Detect which cell encompasses the target text, then output its (X, Y) center coordinate. 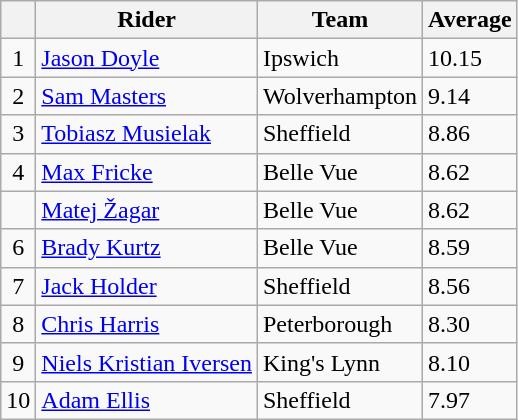
Max Fricke (147, 172)
8 (18, 324)
8.10 (470, 362)
Jack Holder (147, 286)
6 (18, 248)
8.56 (470, 286)
Tobiasz Musielak (147, 134)
10 (18, 400)
7 (18, 286)
Brady Kurtz (147, 248)
3 (18, 134)
Average (470, 20)
Wolverhampton (340, 96)
Chris Harris (147, 324)
Jason Doyle (147, 58)
King's Lynn (340, 362)
7.97 (470, 400)
Matej Žagar (147, 210)
8.86 (470, 134)
Team (340, 20)
Rider (147, 20)
Sam Masters (147, 96)
Niels Kristian Iversen (147, 362)
1 (18, 58)
Peterborough (340, 324)
Adam Ellis (147, 400)
2 (18, 96)
8.30 (470, 324)
4 (18, 172)
10.15 (470, 58)
8.59 (470, 248)
9 (18, 362)
Ipswich (340, 58)
9.14 (470, 96)
